Pinpoint the cell where the given text exists, returning its (X, Y) midpoint coordinate. 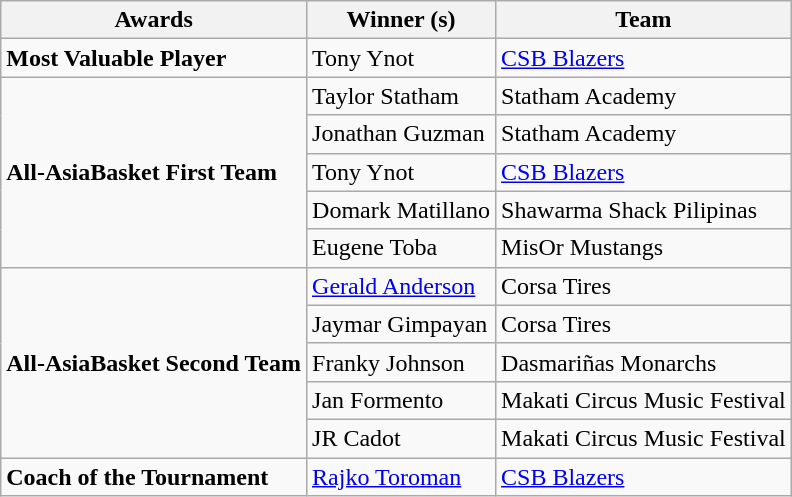
Dasmariñas Monarchs (644, 362)
Team (644, 20)
Gerald Anderson (402, 286)
Taylor Statham (402, 96)
Domark Matillano (402, 210)
Jan Formento (402, 400)
Winner (s) (402, 20)
Jonathan Guzman (402, 134)
All-AsiaBasket Second Team (154, 362)
MisOr Mustangs (644, 248)
Shawarma Shack Pilipinas (644, 210)
Coach of the Tournament (154, 477)
Most Valuable Player (154, 58)
Awards (154, 20)
Eugene Toba (402, 248)
Franky Johnson (402, 362)
Jaymar Gimpayan (402, 324)
JR Cadot (402, 438)
All-AsiaBasket First Team (154, 172)
Rajko Toroman (402, 477)
